Identify which cell holds the provided text, then report its [x, y] central coordinate. 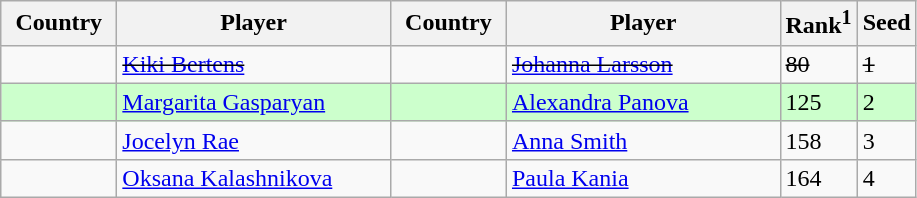
Seed [886, 24]
80 [818, 64]
Margarita Gasparyan [254, 102]
Oksana Kalashnikova [254, 178]
Jocelyn Rae [254, 140]
2 [886, 102]
158 [818, 140]
1 [886, 64]
125 [818, 102]
3 [886, 140]
4 [886, 178]
Anna Smith [643, 140]
Johanna Larsson [643, 64]
Kiki Bertens [254, 64]
164 [818, 178]
Rank1 [818, 24]
Paula Kania [643, 178]
Alexandra Panova [643, 102]
